For the text-containing cell, return its midpoint in (X, Y) coordinate format. 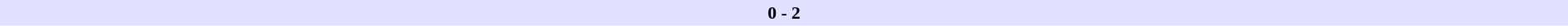
0 - 2 (784, 13)
